Detect which cell encompasses the target text, then output its [X, Y] center coordinate. 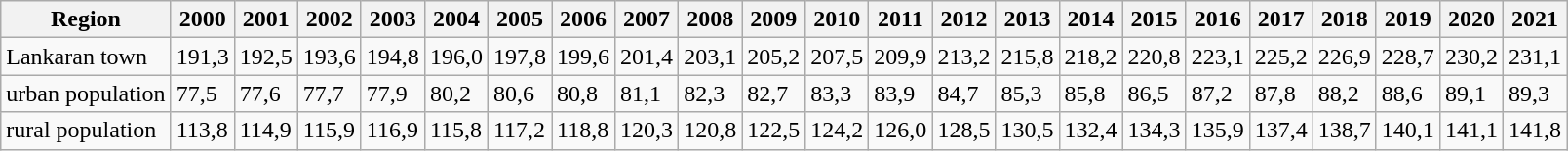
86,5 [1155, 94]
132,4 [1090, 131]
114,9 [265, 131]
2011 [901, 19]
193,6 [330, 57]
2019 [1408, 19]
115,8 [456, 131]
199,6 [583, 57]
85,8 [1090, 94]
89,3 [1535, 94]
192,5 [265, 57]
82,7 [774, 94]
81,1 [647, 94]
77,9 [392, 94]
85,3 [1028, 94]
2000 [203, 19]
77,6 [265, 94]
80,2 [456, 94]
228,7 [1408, 57]
84,7 [963, 94]
2002 [330, 19]
196,0 [456, 57]
207,5 [837, 57]
218,2 [1090, 57]
197,8 [519, 57]
2006 [583, 19]
2005 [519, 19]
2014 [1090, 19]
2007 [647, 19]
2012 [963, 19]
77,7 [330, 94]
115,9 [330, 131]
191,3 [203, 57]
2010 [837, 19]
88,2 [1344, 94]
87,8 [1281, 94]
213,2 [963, 57]
117,2 [519, 131]
141,1 [1470, 131]
203,1 [710, 57]
2004 [456, 19]
220,8 [1155, 57]
225,2 [1281, 57]
2001 [265, 19]
83,3 [837, 94]
2020 [1470, 19]
226,9 [1344, 57]
215,8 [1028, 57]
2015 [1155, 19]
128,5 [963, 131]
2008 [710, 19]
82,3 [710, 94]
80,6 [519, 94]
Lankaran town [86, 57]
130,5 [1028, 131]
77,5 [203, 94]
89,1 [1470, 94]
137,4 [1281, 131]
2009 [774, 19]
120,3 [647, 131]
2003 [392, 19]
230,2 [1470, 57]
194,8 [392, 57]
124,2 [837, 131]
83,9 [901, 94]
2016 [1217, 19]
88,6 [1408, 94]
138,7 [1344, 131]
140,1 [1408, 131]
rural population [86, 131]
134,3 [1155, 131]
120,8 [710, 131]
126,0 [901, 131]
135,9 [1217, 131]
205,2 [774, 57]
2018 [1344, 19]
122,5 [774, 131]
87,2 [1217, 94]
113,8 [203, 131]
2021 [1535, 19]
2017 [1281, 19]
80,8 [583, 94]
116,9 [392, 131]
2013 [1028, 19]
141,8 [1535, 131]
urban population [86, 94]
223,1 [1217, 57]
201,4 [647, 57]
Region [86, 19]
118,8 [583, 131]
209,9 [901, 57]
231,1 [1535, 57]
